From the cell containing the given text, extract its center point as [x, y] coordinate. 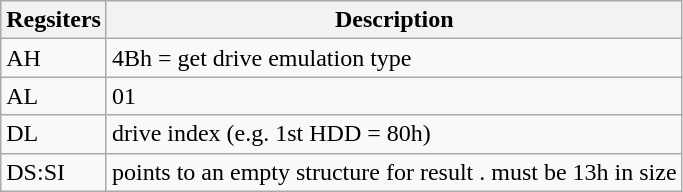
DL [54, 134]
Description [394, 20]
AH [54, 58]
AL [54, 96]
Regsiters [54, 20]
01 [394, 96]
drive index (e.g. 1st HDD = 80h) [394, 134]
4Bh = get drive emulation type [394, 58]
DS:SI [54, 172]
points to an empty structure for result . must be 13h in size [394, 172]
